Provide the [X, Y] coordinate of the cell's center where the given text is located.  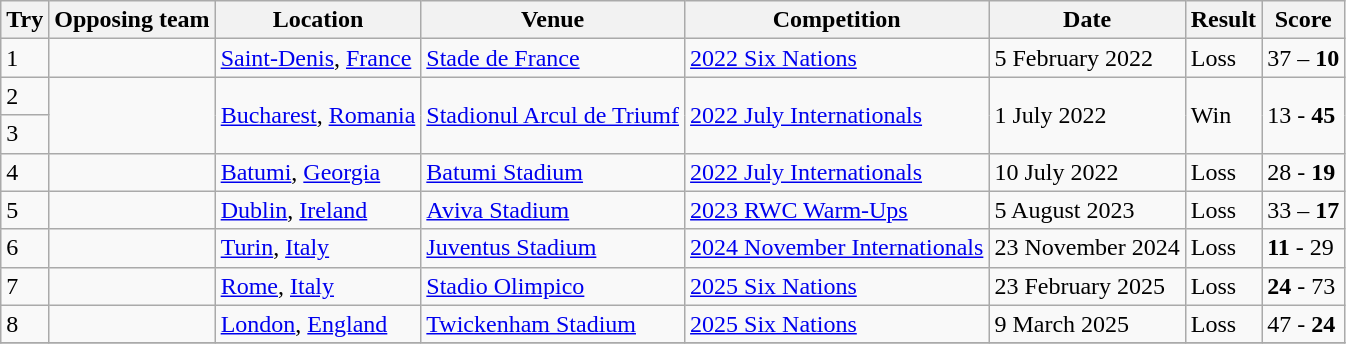
23 February 2025 [1087, 286]
Stadio Olimpico [553, 286]
Date [1087, 20]
2024 November Internationals [837, 248]
7 [25, 286]
Turin, Italy [318, 248]
47 - 24 [1304, 324]
Competition [837, 20]
33 – 17 [1304, 210]
2023 RWC Warm-Ups [837, 210]
Juventus Stadium [553, 248]
5 [25, 210]
Batumi Stadium [553, 172]
Result [1223, 20]
37 – 10 [1304, 58]
2 [25, 96]
Dublin, Ireland [318, 210]
Rome, Italy [318, 286]
Bucharest, Romania [318, 115]
2022 Six Nations [837, 58]
13 - 45 [1304, 115]
1 [25, 58]
Opposing team [132, 20]
5 August 2023 [1087, 210]
8 [25, 324]
Try [25, 20]
28 - 19 [1304, 172]
Aviva Stadium [553, 210]
3 [25, 134]
10 July 2022 [1087, 172]
London, England [318, 324]
23 November 2024 [1087, 248]
Venue [553, 20]
Batumi, Georgia [318, 172]
Stadionul Arcul de Triumf [553, 115]
5 February 2022 [1087, 58]
Stade de France [553, 58]
11 - 29 [1304, 248]
1 July 2022 [1087, 115]
9 March 2025 [1087, 324]
Twickenham Stadium [553, 324]
4 [25, 172]
Score [1304, 20]
Saint-Denis, France [318, 58]
24 - 73 [1304, 286]
Location [318, 20]
6 [25, 248]
Win [1223, 115]
